From the cell containing the given text, extract its center point as (X, Y) coordinate. 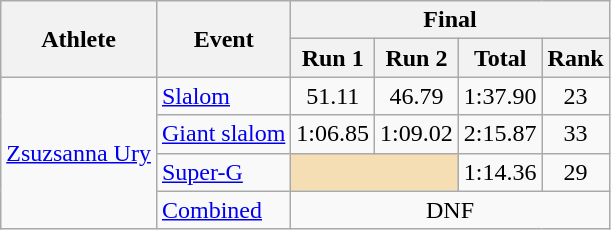
29 (576, 172)
23 (576, 96)
1:06.85 (333, 134)
Total (500, 58)
Slalom (223, 96)
Run 2 (417, 58)
Event (223, 39)
46.79 (417, 96)
Athlete (79, 39)
Combined (223, 210)
Rank (576, 58)
Super-G (223, 172)
Run 1 (333, 58)
Giant slalom (223, 134)
2:15.87 (500, 134)
DNF (450, 210)
Final (450, 20)
51.11 (333, 96)
Zsuzsanna Ury (79, 153)
33 (576, 134)
1:14.36 (500, 172)
1:37.90 (500, 96)
1:09.02 (417, 134)
